Scan for the cell matching the given text and deliver its [X, Y] coordinate at center. 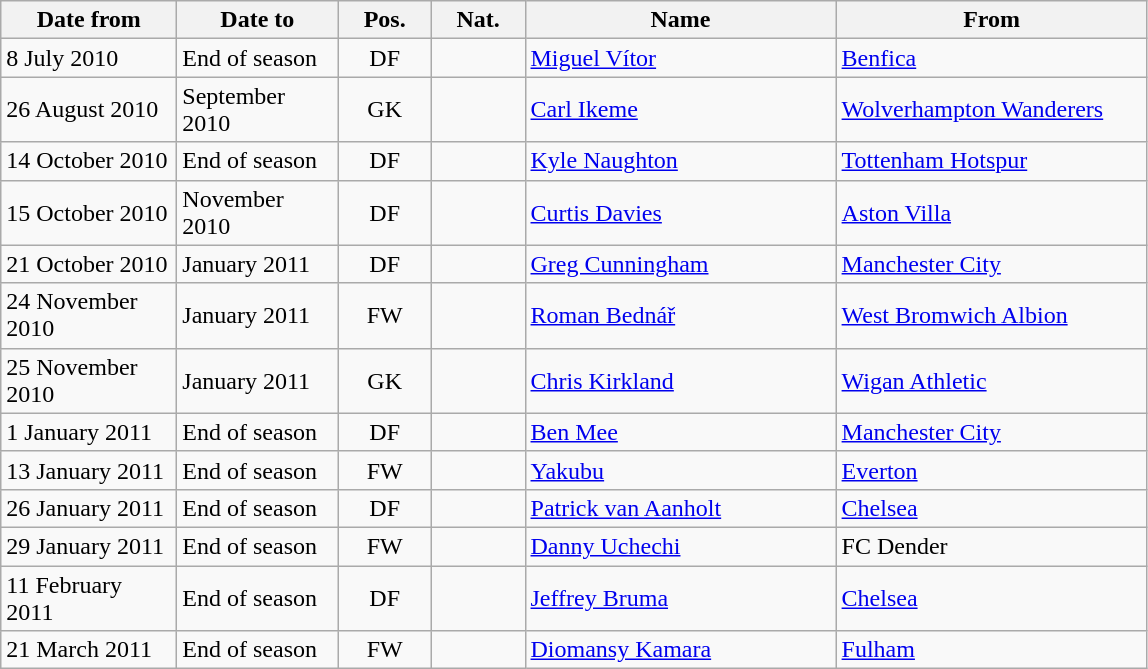
14 October 2010 [89, 161]
Aston Villa [992, 212]
September 2010 [258, 110]
Date to [258, 20]
Roman Bednář [680, 316]
13 January 2011 [89, 470]
26 January 2011 [89, 508]
West Bromwich Albion [992, 316]
1 January 2011 [89, 432]
Curtis Davies [680, 212]
Yakubu [680, 470]
Ben Mee [680, 432]
Patrick van Aanholt [680, 508]
November 2010 [258, 212]
8 July 2010 [89, 58]
Date from [89, 20]
Everton [992, 470]
Tottenham Hotspur [992, 161]
25 November 2010 [89, 380]
Name [680, 20]
15 October 2010 [89, 212]
Carl Ikeme [680, 110]
29 January 2011 [89, 546]
Greg Cunningham [680, 264]
Chris Kirkland [680, 380]
Miguel Vítor [680, 58]
21 October 2010 [89, 264]
Wolverhampton Wanderers [992, 110]
From [992, 20]
Kyle Naughton [680, 161]
21 March 2011 [89, 650]
Wigan Athletic [992, 380]
11 February 2011 [89, 598]
Jeffrey Bruma [680, 598]
24 November 2010 [89, 316]
Diomansy Kamara [680, 650]
Benfica [992, 58]
Nat. [478, 20]
Pos. [385, 20]
Fulham [992, 650]
Danny Uchechi [680, 546]
FC Dender [992, 546]
26 August 2010 [89, 110]
